Find where the given text appears and provide that cell's center as [x, y] coordinate. 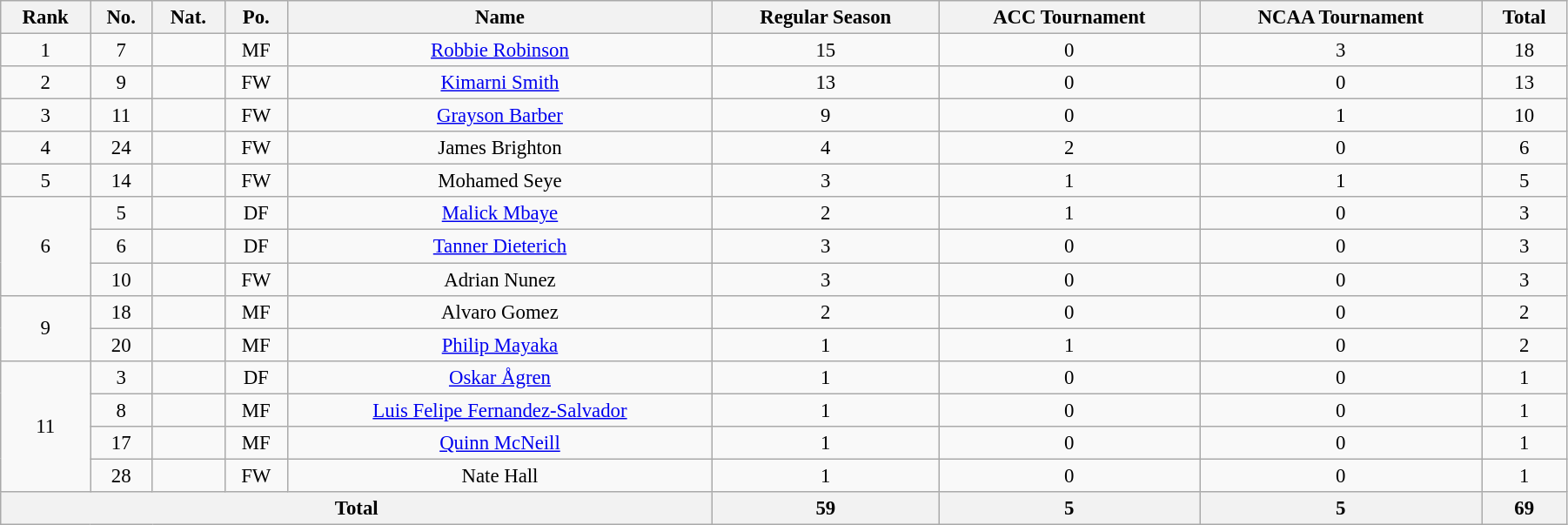
Luis Felipe Fernandez-Salvador [499, 410]
Mohamed Seye [499, 181]
Tanner Dieterich [499, 246]
14 [122, 181]
Alvaro Gomez [499, 312]
69 [1524, 508]
Kimarni Smith [499, 83]
NCAA Tournament [1341, 17]
Adrian Nunez [499, 279]
Po. [256, 17]
8 [122, 410]
ACC Tournament [1069, 17]
Philip Mayaka [499, 345]
Oskar Ågren [499, 377]
59 [826, 508]
Rank [45, 17]
Nat. [188, 17]
Quinn McNeill [499, 443]
Malick Mbaye [499, 213]
Grayson Barber [499, 116]
15 [826, 50]
No. [122, 17]
28 [122, 475]
20 [122, 345]
7 [122, 50]
17 [122, 443]
Robbie Robinson [499, 50]
James Brighton [499, 148]
24 [122, 148]
Name [499, 17]
Regular Season [826, 17]
Nate Hall [499, 475]
